Search for the cell housing the specified text and yield its (x, y) center coordinate. 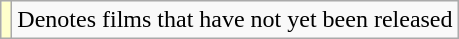
Denotes films that have not yet been released (235, 20)
